Determine the (x, y) coordinate at the center of the cell enclosing the given text.  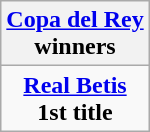
Copa del Reywinners (75, 34)
Real Betis1st title (75, 98)
